For the text-containing cell, return its midpoint in (x, y) coordinate format. 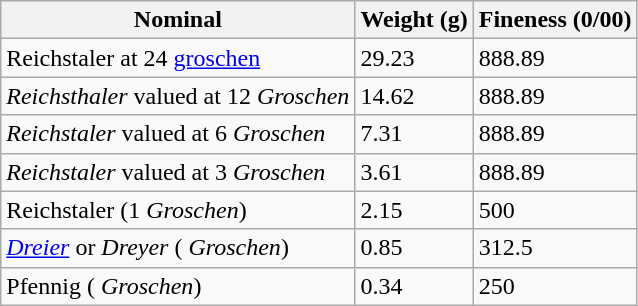
Pfennig ( Groschen) (178, 286)
Reichstaler (1 Groschen) (178, 210)
2.15 (414, 210)
312.5 (555, 248)
500 (555, 210)
Reichstaler valued at 6 Groschen (178, 134)
7.31 (414, 134)
Nominal (178, 20)
Reichsthaler valued at 12 Groschen (178, 96)
29.23 (414, 58)
14.62 (414, 96)
0.85 (414, 248)
0.34 (414, 286)
250 (555, 286)
Weight (g) (414, 20)
Reichstaler at 24 groschen (178, 58)
Fineness (0/00) (555, 20)
Reichstaler valued at 3 Groschen (178, 172)
3.61 (414, 172)
Dreier or Dreyer ( Groschen) (178, 248)
